Determine the (x, y) coordinate at the center of the cell enclosing the given text.  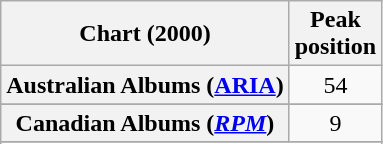
9 (335, 123)
Peakposition (335, 34)
Australian Albums (ARIA) (145, 85)
Chart (2000) (145, 34)
54 (335, 85)
Canadian Albums (RPM) (145, 123)
